From the cell containing the given text, extract its center point as (x, y) coordinate. 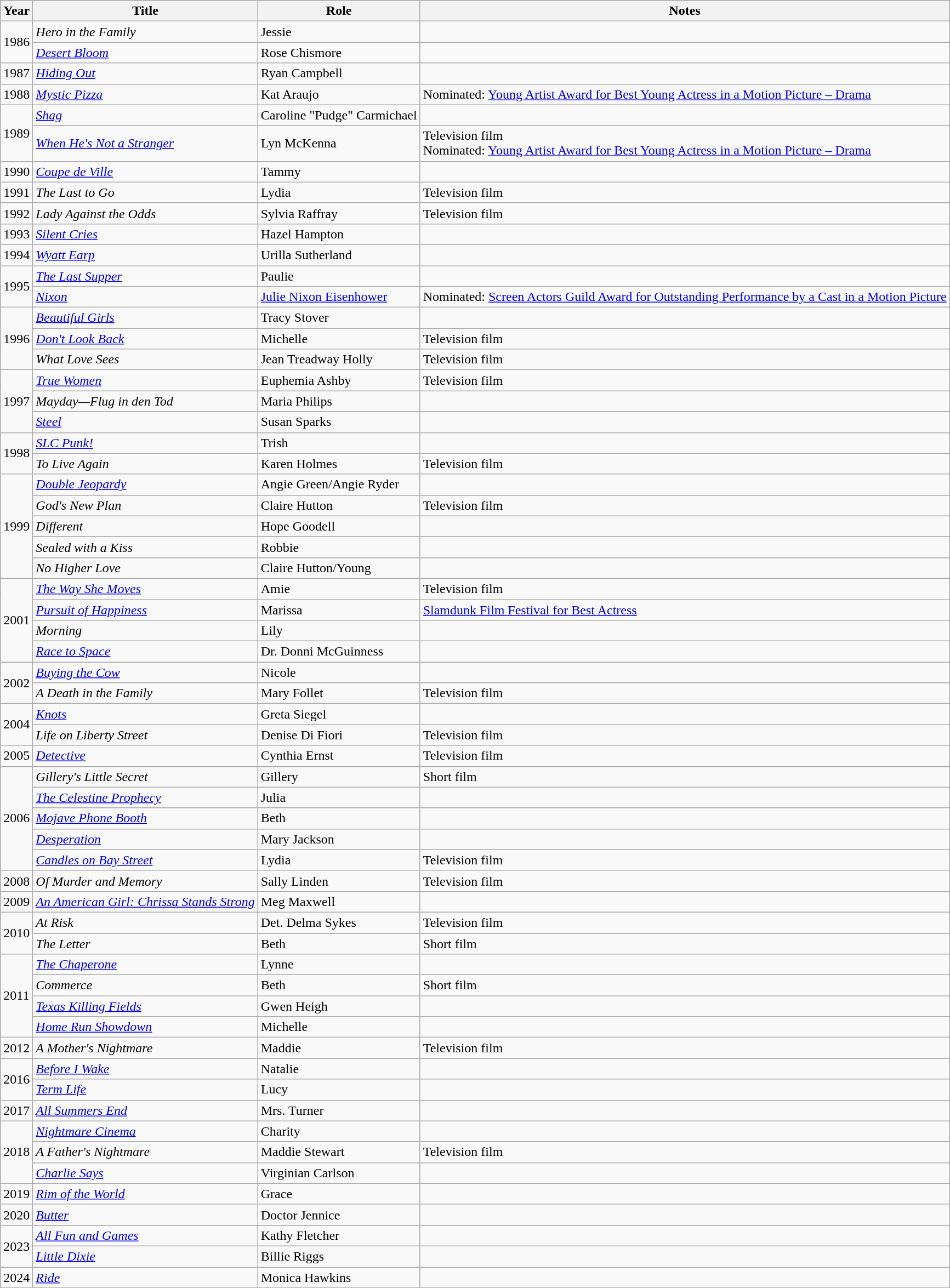
Gillery (339, 777)
No Higher Love (145, 568)
Title (145, 11)
A Father's Nightmare (145, 1152)
All Summers End (145, 1110)
Television filmNominated: Young Artist Award for Best Young Actress in a Motion Picture – Drama (685, 144)
Sally Linden (339, 881)
Tammy (339, 172)
Amie (339, 589)
Race to Space (145, 652)
The Chaperone (145, 965)
Candles on Bay Street (145, 860)
Det. Delma Sykes (339, 922)
Sealed with a Kiss (145, 547)
1992 (16, 213)
2010 (16, 933)
An American Girl: Chrissa Stands Strong (145, 902)
Charlie Says (145, 1173)
2001 (16, 620)
Hazel Hampton (339, 234)
The Letter (145, 943)
2005 (16, 756)
Mojave Phone Booth (145, 818)
2004 (16, 725)
Maddie (339, 1048)
Karen Holmes (339, 464)
1998 (16, 453)
Desperation (145, 839)
The Last to Go (145, 192)
The Last Supper (145, 276)
Hope Goodell (339, 526)
Texas Killing Fields (145, 1006)
Slamdunk Film Festival for Best Actress (685, 610)
1989 (16, 133)
The Way She Moves (145, 589)
Cynthia Ernst (339, 756)
Don't Look Back (145, 339)
Beautiful Girls (145, 318)
Gwen Heigh (339, 1006)
Billie Riggs (339, 1256)
1999 (16, 526)
A Death in the Family (145, 693)
Lyn McKenna (339, 144)
Different (145, 526)
Double Jeopardy (145, 485)
Julia (339, 797)
Paulie (339, 276)
Mrs. Turner (339, 1110)
When He's Not a Stranger (145, 144)
Claire Hutton (339, 505)
Nominated: Young Artist Award for Best Young Actress in a Motion Picture – Drama (685, 94)
A Mother's Nightmare (145, 1048)
Claire Hutton/Young (339, 568)
1993 (16, 234)
Grace (339, 1194)
1988 (16, 94)
1997 (16, 401)
Jessie (339, 32)
Role (339, 11)
2006 (16, 818)
2024 (16, 1278)
2008 (16, 881)
Pursuit of Happiness (145, 610)
Meg Maxwell (339, 902)
Ryan Campbell (339, 73)
Home Run Showdown (145, 1027)
1991 (16, 192)
2019 (16, 1194)
Ride (145, 1278)
God's New Plan (145, 505)
Lady Against the Odds (145, 213)
Nicole (339, 673)
Mary Follet (339, 693)
2011 (16, 996)
Greta Siegel (339, 714)
Susan Sparks (339, 422)
Detective (145, 756)
Morning (145, 631)
Buying the Cow (145, 673)
Lily (339, 631)
2009 (16, 902)
Maddie Stewart (339, 1152)
Commerce (145, 985)
Butter (145, 1215)
Doctor Jennice (339, 1215)
Monica Hawkins (339, 1278)
Jean Treadway Holly (339, 360)
2016 (16, 1079)
Shag (145, 115)
Desert Bloom (145, 53)
2020 (16, 1215)
Natalie (339, 1069)
Mystic Pizza (145, 94)
Life on Liberty Street (145, 735)
All Fun and Games (145, 1235)
Denise Di Fiori (339, 735)
Steel (145, 422)
Mayday—Flug in den Tod (145, 401)
Angie Green/Angie Ryder (339, 485)
1994 (16, 255)
Before I Wake (145, 1069)
Hero in the Family (145, 32)
Mary Jackson (339, 839)
Nightmare Cinema (145, 1131)
Notes (685, 11)
Rose Chismore (339, 53)
Julie Nixon Eisenhower (339, 297)
Dr. Donni McGuinness (339, 652)
Kathy Fletcher (339, 1235)
Nominated: Screen Actors Guild Award for Outstanding Performance by a Cast in a Motion Picture (685, 297)
Euphemia Ashby (339, 380)
1995 (16, 286)
Tracy Stover (339, 318)
Nixon (145, 297)
SLC Punk! (145, 443)
Rim of the World (145, 1194)
Charity (339, 1131)
1987 (16, 73)
At Risk (145, 922)
Trish (339, 443)
What Love Sees (145, 360)
Coupe de Ville (145, 172)
The Celestine Prophecy (145, 797)
2023 (16, 1246)
Sylvia Raffray (339, 213)
Lynne (339, 965)
Lucy (339, 1090)
2017 (16, 1110)
Maria Philips (339, 401)
Year (16, 11)
2012 (16, 1048)
Knots (145, 714)
Gillery's Little Secret (145, 777)
1996 (16, 339)
Robbie (339, 547)
True Women (145, 380)
Virginian Carlson (339, 1173)
Urilla Sutherland (339, 255)
Caroline "Pudge" Carmichael (339, 115)
To Live Again (145, 464)
Silent Cries (145, 234)
Of Murder and Memory (145, 881)
Term Life (145, 1090)
Marissa (339, 610)
Hiding Out (145, 73)
1990 (16, 172)
Little Dixie (145, 1256)
1986 (16, 42)
2002 (16, 683)
Wyatt Earp (145, 255)
Kat Araujo (339, 94)
2018 (16, 1152)
